Locate the cell with the specified text and output its [X, Y] center coordinate. 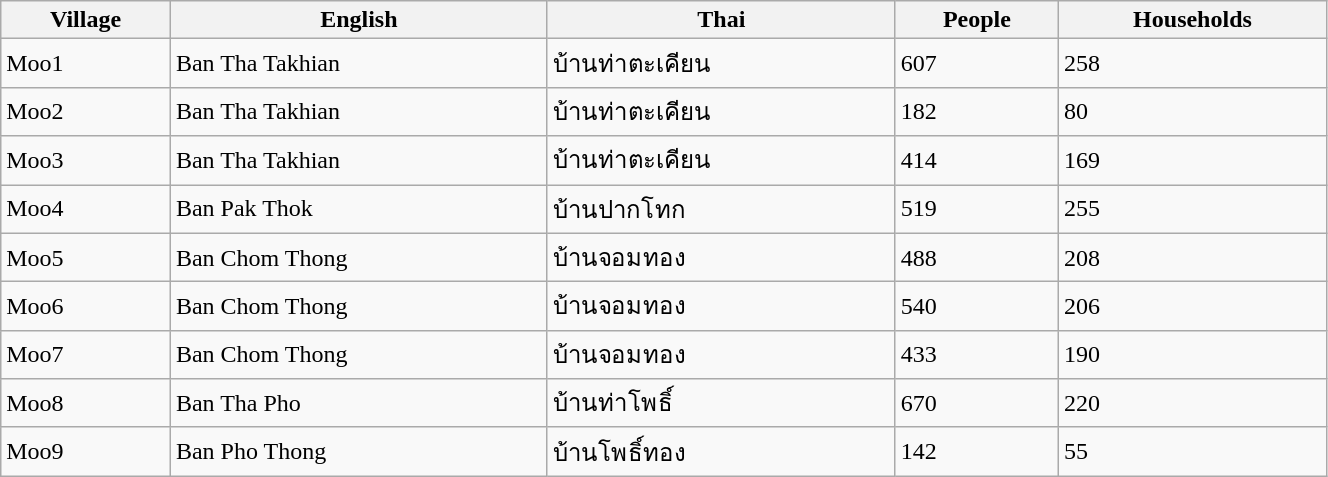
519 [976, 208]
Moo8 [86, 404]
Moo3 [86, 160]
Thai [721, 20]
190 [1193, 354]
บ้านปากโทก [721, 208]
258 [1193, 64]
55 [1193, 452]
255 [1193, 208]
Moo1 [86, 64]
Ban Pak Thok [358, 208]
People [976, 20]
Households [1193, 20]
บ้านท่าโพธิ์ [721, 404]
208 [1193, 258]
169 [1193, 160]
607 [976, 64]
414 [976, 160]
Moo5 [86, 258]
182 [976, 112]
80 [1193, 112]
Moo9 [86, 452]
540 [976, 306]
488 [976, 258]
206 [1193, 306]
Village [86, 20]
Moo2 [86, 112]
Moo4 [86, 208]
142 [976, 452]
Ban Pho Thong [358, 452]
บ้านโพธิ์ทอง [721, 452]
English [358, 20]
433 [976, 354]
Ban Tha Pho [358, 404]
220 [1193, 404]
670 [976, 404]
Moo7 [86, 354]
Moo6 [86, 306]
